Pinpoint the cell where the given text exists, returning its [x, y] midpoint coordinate. 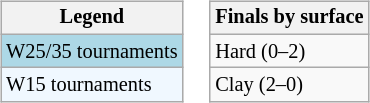
Hard (0–2) [289, 51]
W15 tournaments [92, 85]
W25/35 tournaments [92, 51]
Legend [92, 18]
Finals by surface [289, 18]
Clay (2–0) [289, 85]
